Detect which cell encompasses the target text, then output its [x, y] center coordinate. 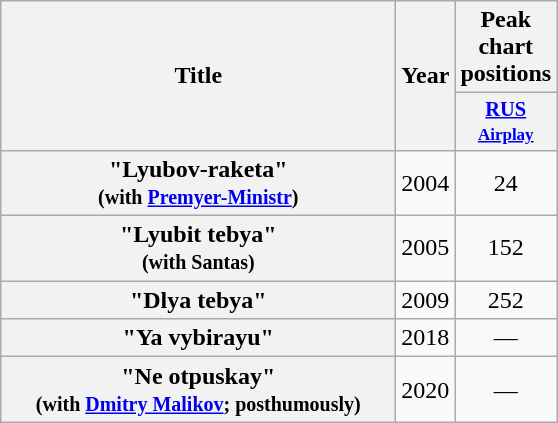
RUSAirplay [506, 122]
"Lyubit tebya"(with Santas) [198, 248]
252 [506, 300]
"Ya vybirayu" [198, 338]
2020 [426, 390]
24 [506, 182]
Year [426, 76]
2018 [426, 338]
2004 [426, 182]
"Lyubov-raketa"(with Premyer-Ministr) [198, 182]
2009 [426, 300]
Title [198, 76]
Peak chart positions [506, 47]
"Dlya tebya" [198, 300]
152 [506, 248]
2005 [426, 248]
"Ne otpuskay"(with Dmitry Malikov; posthumously) [198, 390]
